For the text-containing cell, return its midpoint in (X, Y) coordinate format. 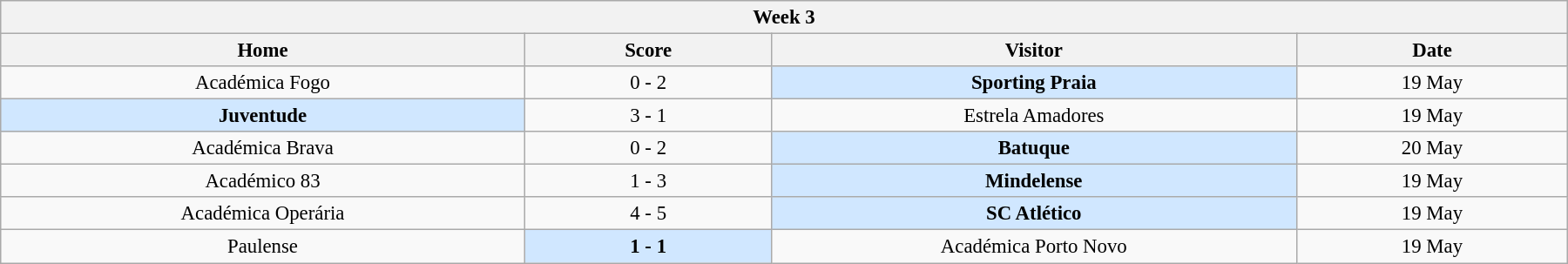
Académico 83 (263, 181)
Visitor (1033, 51)
Estrela Amadores (1033, 116)
3 - 1 (648, 116)
Sporting Praia (1033, 83)
1 - 3 (648, 181)
Home (263, 51)
Académica Operária (263, 213)
Académica Fogo (263, 83)
Batuque (1033, 148)
SC Atlético (1033, 213)
20 May (1432, 148)
Mindelense (1033, 181)
4 - 5 (648, 213)
Académica Porto Novo (1033, 247)
Paulense (263, 247)
Week 3 (784, 17)
1 - 1 (648, 247)
Juventude (263, 116)
Académica Brava (263, 148)
Score (648, 51)
Date (1432, 51)
